Pinpoint the cell where the given text exists, returning its (X, Y) midpoint coordinate. 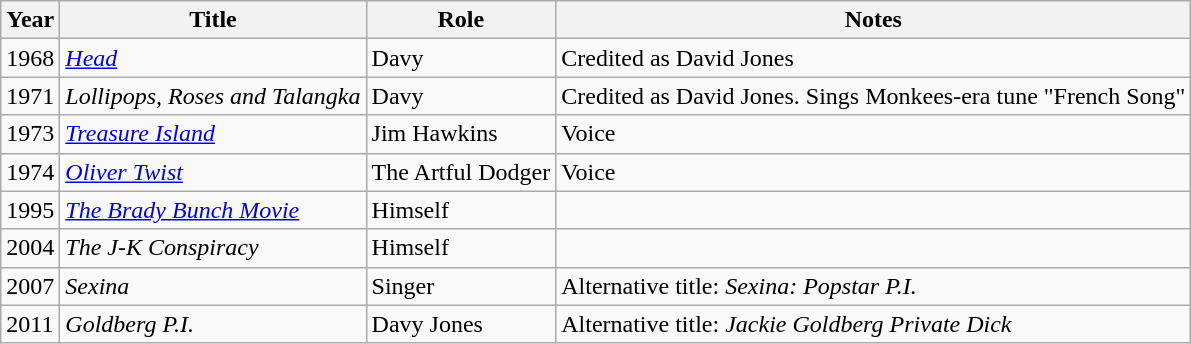
Credited as David Jones (874, 58)
Treasure Island (213, 134)
Lollipops, Roses and Talangka (213, 96)
Sexina (213, 286)
Year (30, 20)
The Artful Dodger (461, 172)
1973 (30, 134)
Title (213, 20)
Role (461, 20)
Head (213, 58)
1995 (30, 210)
The J-K Conspiracy (213, 248)
The Brady Bunch Movie (213, 210)
Oliver Twist (213, 172)
Goldberg P.I. (213, 324)
1971 (30, 96)
Credited as David Jones. Sings Monkees-era tune "French Song" (874, 96)
Davy Jones (461, 324)
Jim Hawkins (461, 134)
Alternative title: Jackie Goldberg Private Dick (874, 324)
Alternative title: Sexina: Popstar P.I. (874, 286)
2007 (30, 286)
Singer (461, 286)
1974 (30, 172)
2004 (30, 248)
2011 (30, 324)
1968 (30, 58)
Notes (874, 20)
